Return the [X, Y] coordinate for the center point of the cell that contains the specified text.  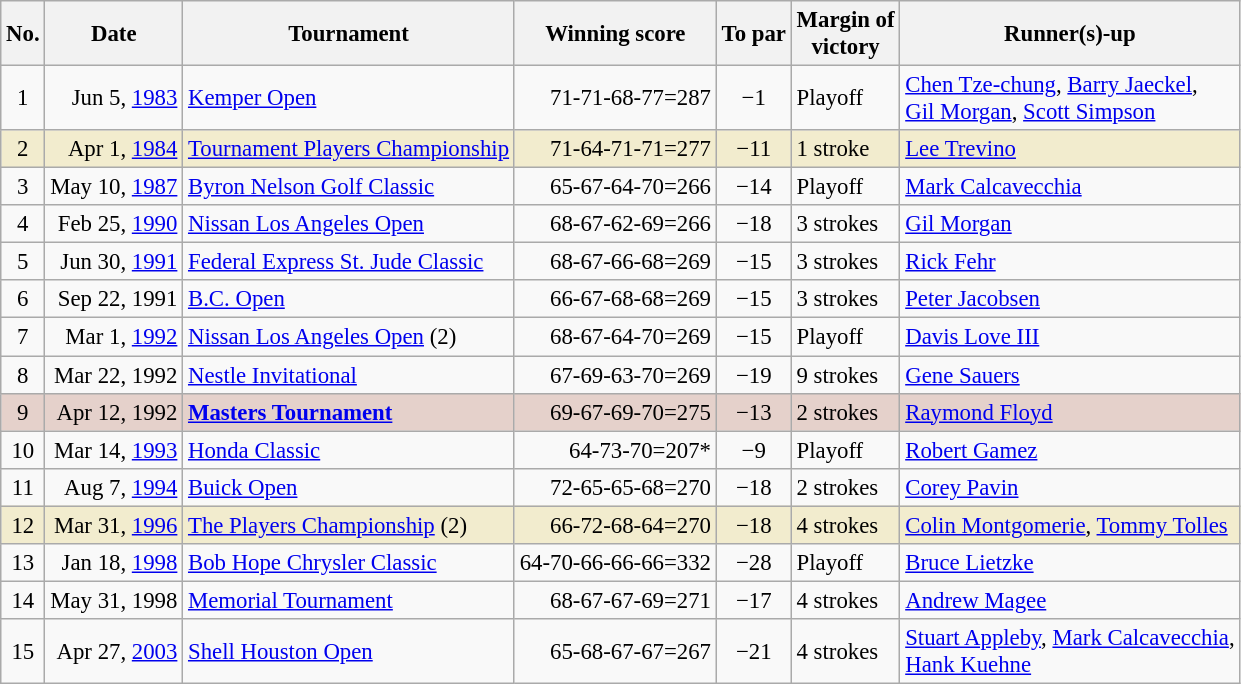
72-65-65-68=270 [615, 487]
64-73-70=207* [615, 450]
Mark Calcavecchia [1070, 187]
−21 [754, 652]
−14 [754, 187]
Gene Sauers [1070, 375]
9 [23, 412]
4 [23, 224]
8 [23, 375]
May 10, 1987 [114, 187]
Lee Trevino [1070, 149]
Feb 25, 1990 [114, 224]
−17 [754, 600]
15 [23, 652]
Davis Love III [1070, 337]
Bob Hope Chrysler Classic [349, 563]
68-67-64-70=269 [615, 337]
Masters Tournament [349, 412]
2 [23, 149]
65-68-67-67=267 [615, 652]
7 [23, 337]
Date [114, 34]
66-67-68-68=269 [615, 299]
13 [23, 563]
Robert Gamez [1070, 450]
Andrew Magee [1070, 600]
B.C. Open [349, 299]
Gil Morgan [1070, 224]
−9 [754, 450]
68-67-62-69=266 [615, 224]
68-67-66-68=269 [615, 262]
12 [23, 525]
Nissan Los Angeles Open [349, 224]
69-67-69-70=275 [615, 412]
−13 [754, 412]
Margin ofvictory [846, 34]
Nestle Invitational [349, 375]
Memorial Tournament [349, 600]
−19 [754, 375]
Peter Jacobsen [1070, 299]
Aug 7, 1994 [114, 487]
Corey Pavin [1070, 487]
May 31, 1998 [114, 600]
Mar 22, 1992 [114, 375]
71-71-68-77=287 [615, 98]
5 [23, 262]
−28 [754, 563]
1 [23, 98]
Bruce Lietzke [1070, 563]
−1 [754, 98]
3 [23, 187]
Jun 30, 1991 [114, 262]
Jan 18, 1998 [114, 563]
Apr 1, 1984 [114, 149]
Jun 5, 1983 [114, 98]
Nissan Los Angeles Open (2) [349, 337]
64-70-66-66-66=332 [615, 563]
Mar 31, 1996 [114, 525]
11 [23, 487]
Tournament Players Championship [349, 149]
Apr 27, 2003 [114, 652]
Sep 22, 1991 [114, 299]
Byron Nelson Golf Classic [349, 187]
Winning score [615, 34]
14 [23, 600]
Stuart Appleby, Mark Calcavecchia, Hank Kuehne [1070, 652]
66-72-68-64=270 [615, 525]
65-67-64-70=266 [615, 187]
Buick Open [349, 487]
Raymond Floyd [1070, 412]
Colin Montgomerie, Tommy Tolles [1070, 525]
Runner(s)-up [1070, 34]
71-64-71-71=277 [615, 149]
Tournament [349, 34]
Federal Express St. Jude Classic [349, 262]
Mar 1, 1992 [114, 337]
Apr 12, 1992 [114, 412]
The Players Championship (2) [349, 525]
67-69-63-70=269 [615, 375]
−11 [754, 149]
6 [23, 299]
9 strokes [846, 375]
Rick Fehr [1070, 262]
Chen Tze-chung, Barry Jaeckel, Gil Morgan, Scott Simpson [1070, 98]
Shell Houston Open [349, 652]
Mar 14, 1993 [114, 450]
Honda Classic [349, 450]
10 [23, 450]
68-67-67-69=271 [615, 600]
1 stroke [846, 149]
Kemper Open [349, 98]
No. [23, 34]
To par [754, 34]
